Detect which cell encompasses the target text, then output its [X, Y] center coordinate. 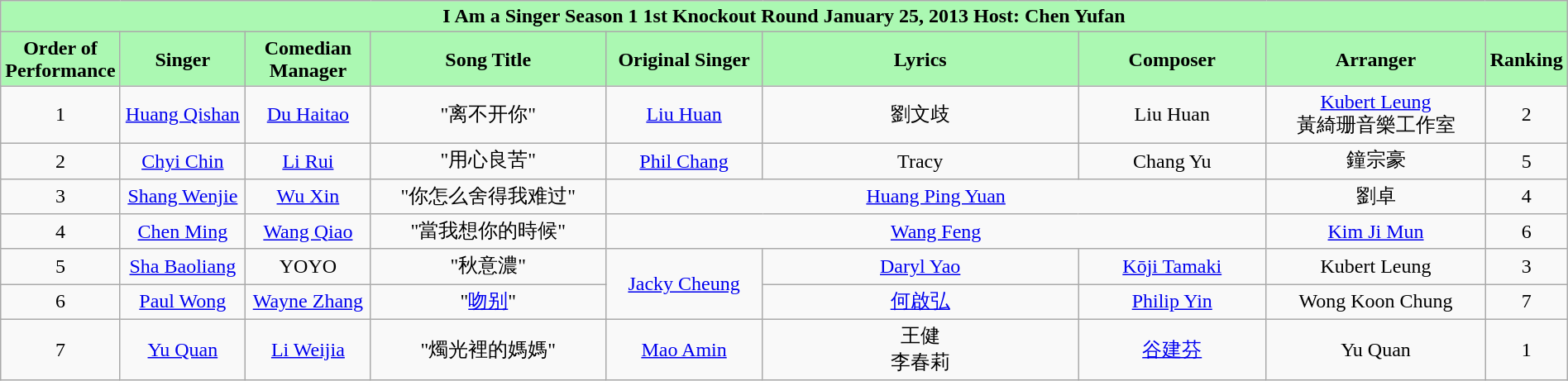
Chyi Chin [183, 160]
Paul Wong [183, 302]
Tracy [920, 160]
Singer [183, 60]
Lyrics [920, 60]
Composer [1173, 60]
Sha Baoliang [183, 266]
"离不开你" [488, 115]
Huang Qishan [183, 115]
Phil Chang [683, 160]
Comedian Manager [308, 60]
Original Singer [683, 60]
Mao Amin [683, 350]
"秋意濃" [488, 266]
YOYO [308, 266]
"吻别" [488, 302]
"你怎么舍得我难过" [488, 197]
Li Rui [308, 160]
何啟弘 [920, 302]
Du Haitao [308, 115]
Wu Xin [308, 197]
Wang Feng [936, 231]
Chang Yu [1173, 160]
Arranger [1376, 60]
Shang Wenjie [183, 197]
Order of Performance [60, 60]
Wayne Zhang [308, 302]
Jacky Cheung [683, 284]
王健李春莉 [920, 350]
Philip Yin [1173, 302]
Huang Ping Yuan [936, 197]
Kubert Leung [1376, 266]
谷建芬 [1173, 350]
Kōji Tamaki [1173, 266]
"當我想你的時候" [488, 231]
Kubert Leung黃綺珊音樂工作室 [1376, 115]
劉卓 [1376, 197]
Daryl Yao [920, 266]
鐘宗豪 [1376, 160]
Wang Qiao [308, 231]
Li Weijia [308, 350]
Chen Ming [183, 231]
Ranking [1527, 60]
劉文歧 [920, 115]
Wong Koon Chung [1376, 302]
"燭光裡的媽媽" [488, 350]
"用心良苦" [488, 160]
Kim Ji Mun [1376, 231]
I Am a Singer Season 1 1st Knockout Round January 25, 2013 Host: Chen Yufan [784, 17]
Song Title [488, 60]
